Return the [x, y] coordinate for the center point of the cell that contains the specified text.  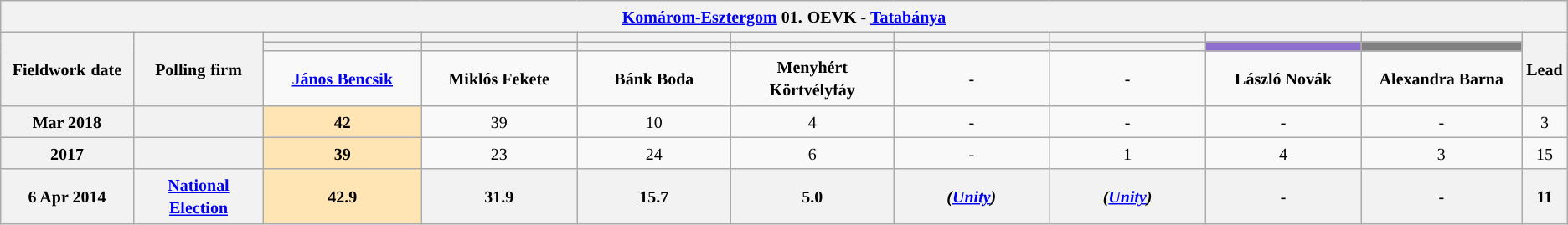
Fieldwork date [67, 69]
23 [499, 153]
2017 [67, 153]
János Bencsik [343, 79]
National Election [199, 196]
Lead [1545, 69]
1 [1127, 153]
6 Apr 2014 [67, 196]
Alexandra Barna [1442, 79]
5.0 [812, 196]
Mar 2018 [67, 121]
31.9 [499, 196]
15 [1545, 153]
42.9 [343, 196]
Bánk Boda [654, 79]
11 [1545, 196]
Menyhért Körtvélyfáy [812, 79]
15.7 [654, 196]
Miklós Fekete [499, 79]
10 [654, 121]
Komárom-Esztergom 01. OEVK - Tatabánya [784, 17]
42 [343, 121]
6 [812, 153]
László Novák [1283, 79]
24 [654, 153]
Polling firm [199, 69]
